Extract the (x, y) coordinate from the center of the cell holding the provided text.  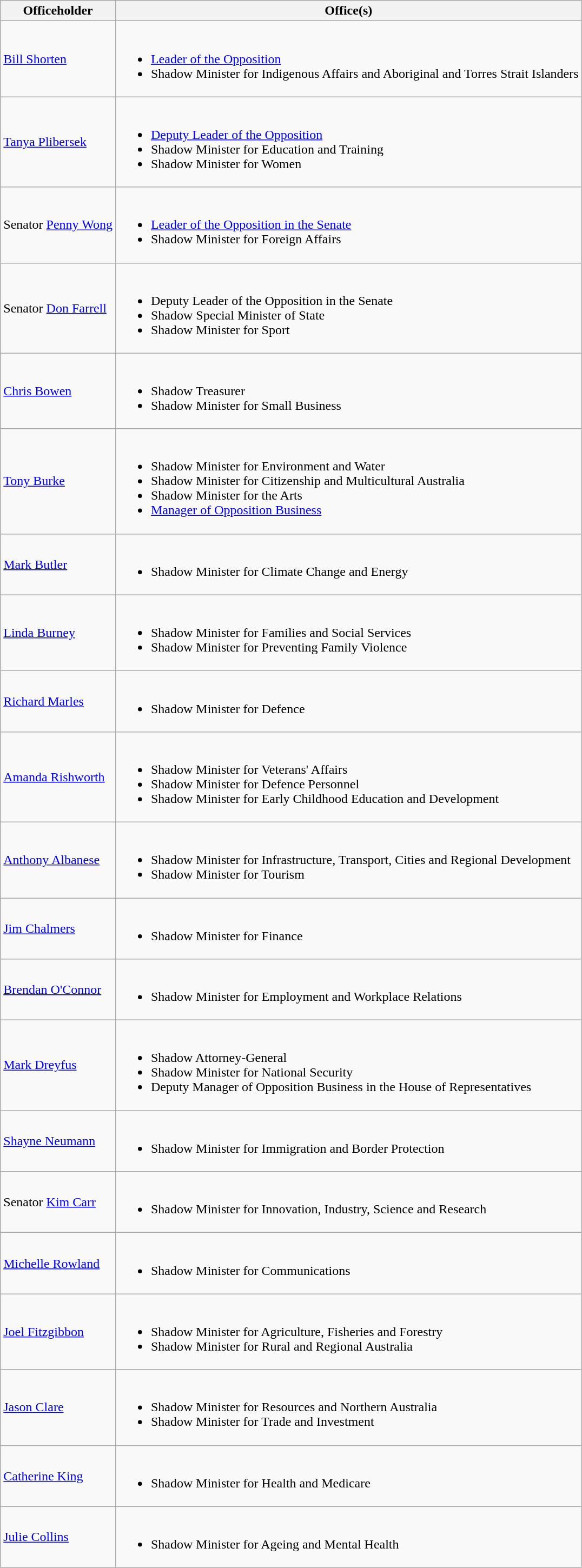
Shadow Minister for Resources and Northern AustraliaShadow Minister for Trade and Investment (348, 1407)
Tanya Plibersek (58, 142)
Shadow Minister for Agriculture, Fisheries and ForestryShadow Minister for Rural and Regional Australia (348, 1332)
Amanda Rishworth (58, 776)
Shadow Minister for Finance (348, 928)
Deputy Leader of the Opposition in the SenateShadow Special Minister of StateShadow Minister for Sport (348, 308)
Anthony Albanese (58, 860)
Leader of the OppositionShadow Minister for Indigenous Affairs and Aboriginal and Torres Strait Islanders (348, 59)
Senator Penny Wong (58, 225)
Senator Don Farrell (58, 308)
Office(s) (348, 11)
Shadow Minister for Employment and Workplace Relations (348, 989)
Shadow Minister for Defence (348, 701)
Shadow Minister for Health and Medicare (348, 1476)
Chris Bowen (58, 391)
Deputy Leader of the OppositionShadow Minister for Education and TrainingShadow Minister for Women (348, 142)
Senator Kim Carr (58, 1202)
Shadow Minister for Veterans' AffairsShadow Minister for Defence PersonnelShadow Minister for Early Childhood Education and Development (348, 776)
Brendan O'Connor (58, 989)
Shayne Neumann (58, 1141)
Shadow Minister for Innovation, Industry, Science and Research (348, 1202)
Bill Shorten (58, 59)
Linda Burney (58, 633)
Shadow Minister for Climate Change and Energy (348, 564)
Mark Butler (58, 564)
Shadow Minister for Communications (348, 1263)
Jim Chalmers (58, 928)
Shadow Minister for Families and Social ServicesShadow Minister for Preventing Family Violence (348, 633)
Joel Fitzgibbon (58, 1332)
Leader of the Opposition in the SenateShadow Minister for Foreign Affairs (348, 225)
Richard Marles (58, 701)
Mark Dreyfus (58, 1065)
Shadow Minister for Ageing and Mental Health (348, 1537)
Shadow Minister for Immigration and Border Protection (348, 1141)
Officeholder (58, 11)
Tony Burke (58, 481)
Jason Clare (58, 1407)
Shadow Minister for Infrastructure, Transport, Cities and Regional DevelopmentShadow Minister for Tourism (348, 860)
Shadow Attorney-GeneralShadow Minister for National SecurityDeputy Manager of Opposition Business in the House of Representatives (348, 1065)
Shadow TreasurerShadow Minister for Small Business (348, 391)
Catherine King (58, 1476)
Julie Collins (58, 1537)
Michelle Rowland (58, 1263)
